For the text-containing cell, return its midpoint in [x, y] coordinate format. 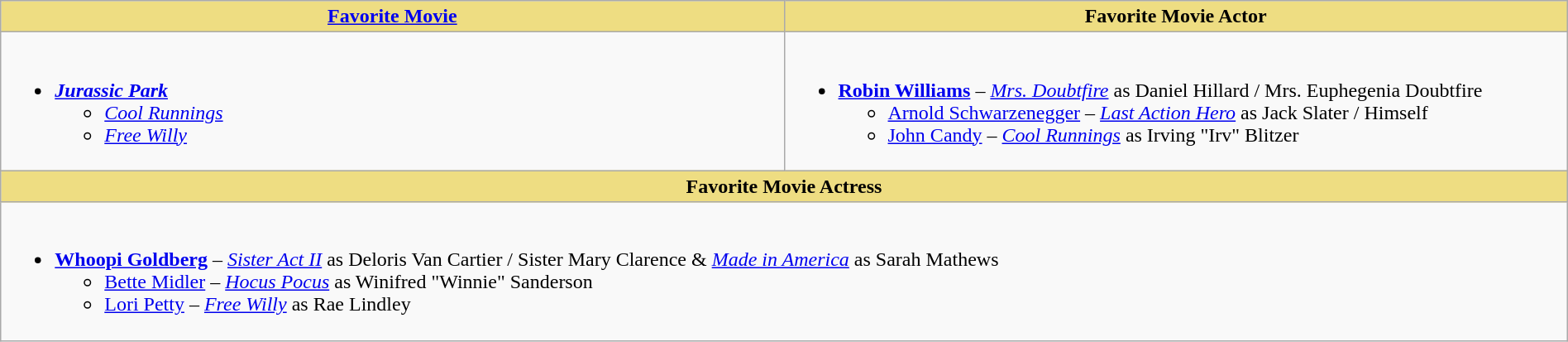
Favorite Movie Actress [784, 186]
Favorite Movie Actor [1176, 17]
Favorite Movie [392, 17]
Jurassic ParkCool RunningsFree Willy [392, 101]
